Detect which cell encompasses the target text, then output its [x, y] center coordinate. 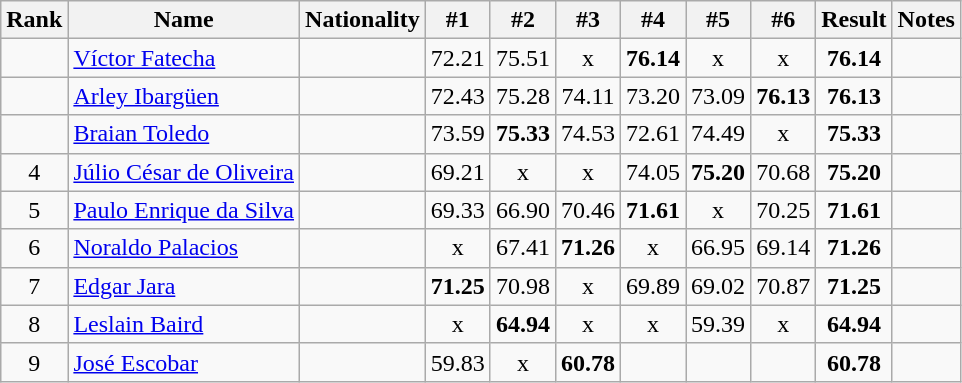
#4 [652, 20]
José Escobar [184, 362]
74.49 [718, 134]
Braian Toledo [184, 134]
73.20 [652, 96]
#5 [718, 20]
69.89 [652, 286]
Result [854, 20]
59.83 [458, 362]
66.90 [522, 210]
#6 [784, 20]
Arley Ibargüen [184, 96]
Noraldo Palacios [184, 248]
59.39 [718, 324]
#3 [588, 20]
74.05 [652, 172]
Júlio César de Oliveira [184, 172]
73.59 [458, 134]
Víctor Fatecha [184, 58]
75.51 [522, 58]
73.09 [718, 96]
69.21 [458, 172]
Notes [926, 20]
67.41 [522, 248]
70.46 [588, 210]
Edgar Jara [184, 286]
70.87 [784, 286]
Paulo Enrique da Silva [184, 210]
72.21 [458, 58]
75.28 [522, 96]
72.43 [458, 96]
69.14 [784, 248]
69.33 [458, 210]
Rank [34, 20]
66.95 [718, 248]
Nationality [363, 20]
#1 [458, 20]
69.02 [718, 286]
6 [34, 248]
70.25 [784, 210]
5 [34, 210]
70.68 [784, 172]
70.98 [522, 286]
74.53 [588, 134]
Leslain Baird [184, 324]
74.11 [588, 96]
72.61 [652, 134]
9 [34, 362]
7 [34, 286]
4 [34, 172]
8 [34, 324]
Name [184, 20]
#2 [522, 20]
